Capture the cell that displays the provided text and extract its (X, Y) central coordinate. 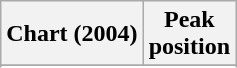
Chart (2004) (72, 34)
Peakposition (189, 34)
